Search for the cell housing the specified text and yield its [X, Y] center coordinate. 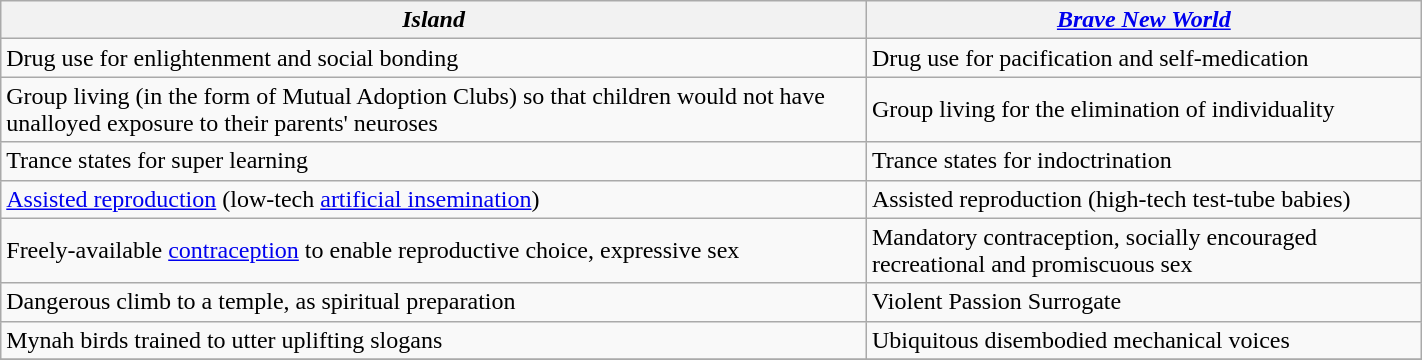
Drug use for pacification and self-medication [1144, 58]
Mynah birds trained to utter uplifting slogans [434, 340]
Freely-available contraception to enable reproductive choice, expressive sex [434, 250]
Brave New World [1144, 20]
Group living for the elimination of individuality [1144, 110]
Assisted reproduction (low-tech artificial insemination) [434, 199]
Dangerous climb to a temple, as spiritual preparation [434, 302]
Trance states for super learning [434, 161]
Assisted reproduction (high-tech test-tube babies) [1144, 199]
Drug use for enlightenment and social bonding [434, 58]
Mandatory contraception, socially encouraged recreational and promiscuous sex [1144, 250]
Island [434, 20]
Group living (in the form of Mutual Adoption Clubs) so that children would not have unalloyed exposure to their parents' neuroses [434, 110]
Ubiquitous disembodied mechanical voices [1144, 340]
Trance states for indoctrination [1144, 161]
Violent Passion Surrogate [1144, 302]
